Return the (x, y) coordinate for the center point of the cell that contains the specified text.  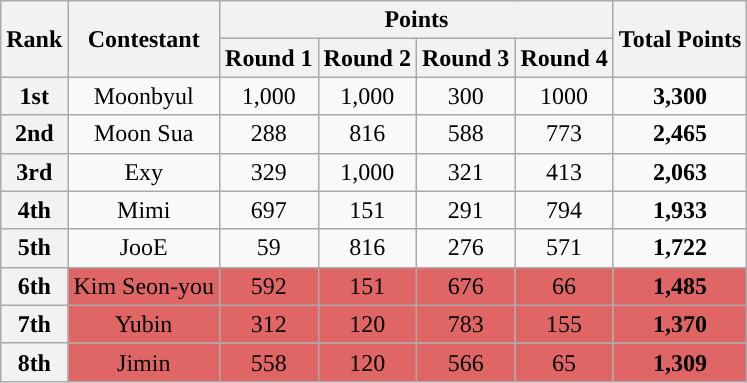
Exy (144, 172)
783 (465, 324)
588 (465, 134)
Moon Sua (144, 134)
276 (465, 248)
566 (465, 362)
JooE (144, 248)
3,300 (680, 96)
1,933 (680, 210)
300 (465, 96)
65 (564, 362)
4th (34, 210)
3rd (34, 172)
Mimi (144, 210)
592 (269, 286)
1st (34, 96)
571 (564, 248)
558 (269, 362)
1,370 (680, 324)
773 (564, 134)
676 (465, 286)
5th (34, 248)
413 (564, 172)
155 (564, 324)
2,465 (680, 134)
7th (34, 324)
Round 1 (269, 58)
697 (269, 210)
Contestant (144, 39)
6th (34, 286)
Jimin (144, 362)
Total Points (680, 39)
329 (269, 172)
Round 2 (367, 58)
321 (465, 172)
288 (269, 134)
2,063 (680, 172)
66 (564, 286)
8th (34, 362)
312 (269, 324)
1000 (564, 96)
Moonbyul (144, 96)
2nd (34, 134)
291 (465, 210)
1,485 (680, 286)
Points (417, 20)
Round 4 (564, 58)
Rank (34, 39)
59 (269, 248)
Yubin (144, 324)
1,722 (680, 248)
Kim Seon-you (144, 286)
Round 3 (465, 58)
794 (564, 210)
1,309 (680, 362)
